Scan for the cell matching the given text and deliver its (X, Y) coordinate at center. 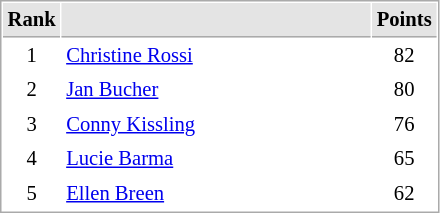
82 (404, 56)
76 (404, 124)
Points (404, 20)
Lucie Barma (216, 158)
62 (404, 194)
3 (32, 124)
Ellen Breen (216, 194)
80 (404, 90)
4 (32, 158)
Rank (32, 20)
2 (32, 90)
Christine Rossi (216, 56)
5 (32, 194)
1 (32, 56)
Conny Kissling (216, 124)
Jan Bucher (216, 90)
65 (404, 158)
